Pinpoint the cell where the given text exists, returning its (X, Y) midpoint coordinate. 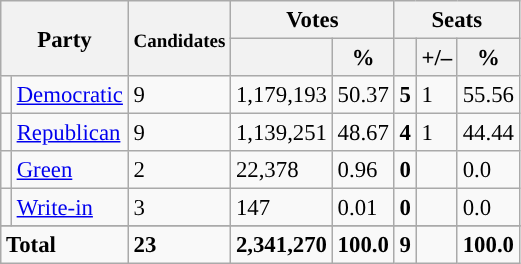
0.96 (363, 170)
Party (64, 38)
Green (70, 170)
22,378 (282, 170)
Write-in (70, 208)
0.01 (363, 208)
2,341,270 (282, 245)
Candidates (179, 38)
3 (179, 208)
Democratic (70, 95)
5 (405, 95)
2 (179, 170)
23 (179, 245)
147 (282, 208)
Votes (313, 20)
Total (64, 245)
+/– (436, 58)
1,139,251 (282, 133)
Seats (456, 20)
4 (405, 133)
48.67 (363, 133)
44.44 (488, 133)
55.56 (488, 95)
1,179,193 (282, 95)
50.37 (363, 95)
Republican (70, 133)
